Identify which cell holds the provided text, then report its [x, y] central coordinate. 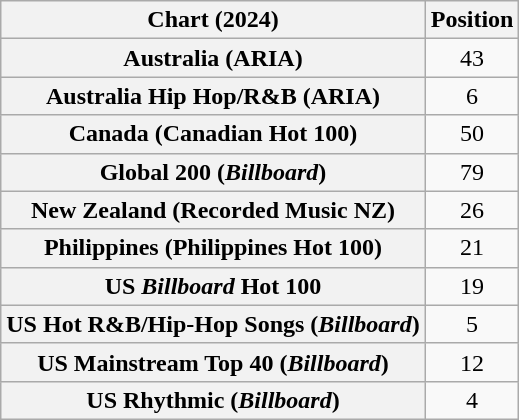
79 [472, 172]
5 [472, 324]
New Zealand (Recorded Music NZ) [213, 210]
12 [472, 362]
Australia Hip Hop/R&B (ARIA) [213, 96]
43 [472, 58]
Position [472, 20]
6 [472, 96]
21 [472, 248]
US Billboard Hot 100 [213, 286]
26 [472, 210]
19 [472, 286]
4 [472, 400]
50 [472, 134]
Chart (2024) [213, 20]
Philippines (Philippines Hot 100) [213, 248]
Australia (ARIA) [213, 58]
US Mainstream Top 40 (Billboard) [213, 362]
Canada (Canadian Hot 100) [213, 134]
US Hot R&B/Hip-Hop Songs (Billboard) [213, 324]
US Rhythmic (Billboard) [213, 400]
Global 200 (Billboard) [213, 172]
